Locate the cell with the specified text and output its [X, Y] center coordinate. 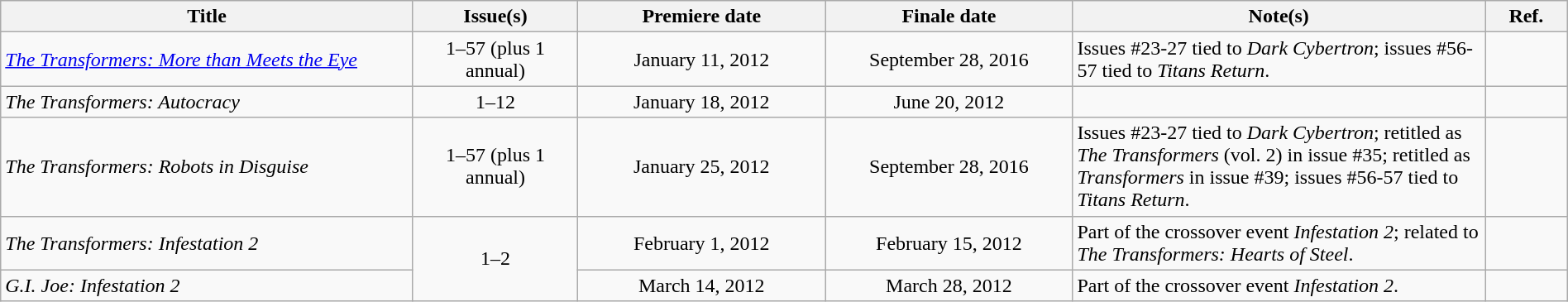
January 11, 2012 [701, 60]
January 25, 2012 [701, 167]
G.I. Joe: Infestation 2 [207, 285]
The Transformers: Autocracy [207, 102]
Note(s) [1279, 17]
The Transformers: Infestation 2 [207, 243]
The Transformers: Robots in Disguise [207, 167]
Title [207, 17]
March 28, 2012 [949, 285]
1–12 [495, 102]
Finale date [949, 17]
February 15, 2012 [949, 243]
Part of the crossover event Infestation 2; related to The Transformers: Hearts of Steel. [1279, 243]
Ref. [1527, 17]
January 18, 2012 [701, 102]
Part of the crossover event Infestation 2. [1279, 285]
The Transformers: More than Meets the Eye [207, 60]
Issue(s) [495, 17]
Premiere date [701, 17]
March 14, 2012 [701, 285]
February 1, 2012 [701, 243]
1–2 [495, 258]
June 20, 2012 [949, 102]
Issues #23-27 tied to Dark Cybertron; issues #56-57 tied to Titans Return. [1279, 60]
